For the text-containing cell, return its midpoint in [x, y] coordinate format. 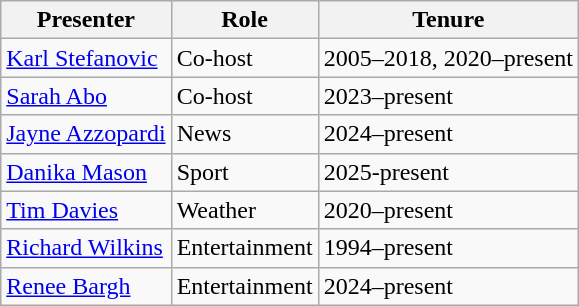
Tenure [448, 20]
Richard Wilkins [86, 248]
Karl Stefanovic [86, 58]
Renee Bargh [86, 286]
1994–present [448, 248]
2020–present [448, 210]
Danika Mason [86, 172]
Role [244, 20]
2025-present [448, 172]
Sport [244, 172]
2023–present [448, 96]
Tim Davies [86, 210]
Sarah Abo [86, 96]
News [244, 134]
Jayne Azzopardi [86, 134]
Presenter [86, 20]
2005–2018, 2020–present [448, 58]
Weather [244, 210]
